Return the (x, y) coordinate for the center point of the cell that contains the specified text.  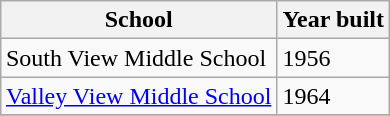
1956 (334, 58)
Valley View Middle School (138, 96)
Year built (334, 20)
School (138, 20)
South View Middle School (138, 58)
1964 (334, 96)
